Locate the cell with the specified text and output its [X, Y] center coordinate. 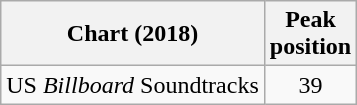
39 [310, 85]
Chart (2018) [133, 34]
Peakposition [310, 34]
US Billboard Soundtracks [133, 85]
